Provide the (X, Y) coordinate of the cell's center where the given text is located.  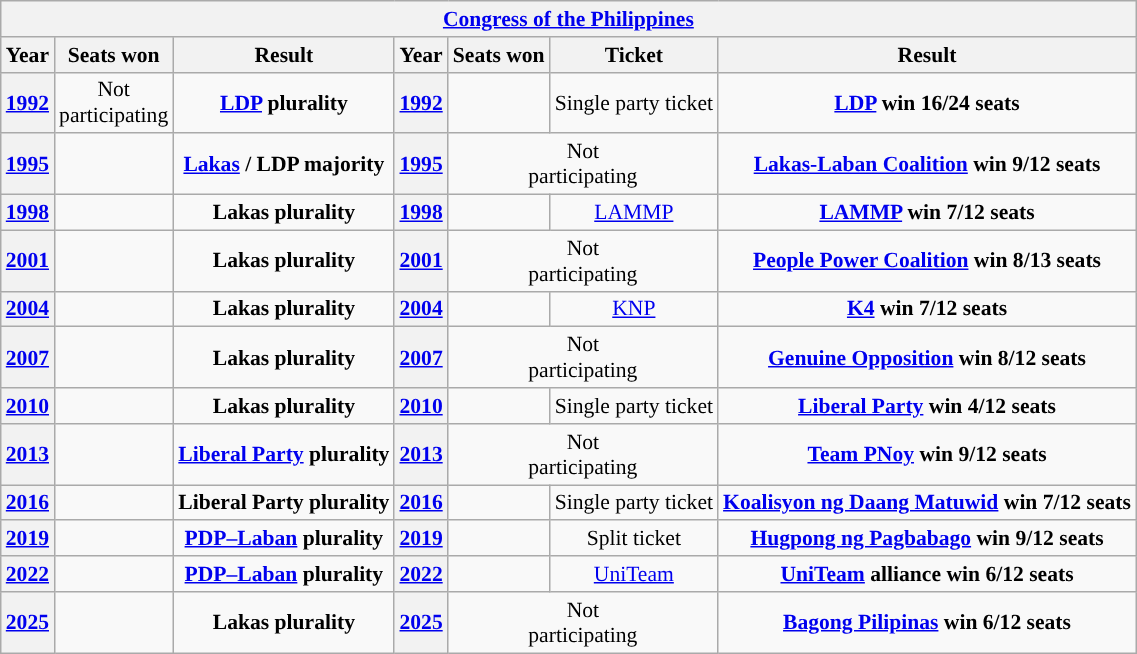
UniTeam alliance win 6/12 seats (927, 574)
Koalisyon ng Daang Matuwid win 7/12 seats (927, 503)
Congress of the Philippines (568, 19)
Genuine Opposition win 8/12 seats (927, 358)
Liberal Party win 4/12 seats (927, 406)
People Power Coalition win 8/13 seats (927, 260)
UniTeam (634, 574)
LDP win 16/24 seats (927, 102)
Bagong Pilipinas win 6/12 seats (927, 622)
Lakas-Laban Coalition win 9/12 seats (927, 164)
Lakas / LDP majority (284, 164)
Split ticket (634, 539)
Ticket (634, 55)
LAMMP (634, 213)
Team PNoy win 9/12 seats (927, 454)
LDP plurality (284, 102)
KNP (634, 309)
Hugpong ng Pagbabago win 9/12 seats (927, 539)
LAMMP win 7/12 seats (927, 213)
K4 win 7/12 seats (927, 309)
